Scan for the cell matching the given text and deliver its (X, Y) coordinate at center. 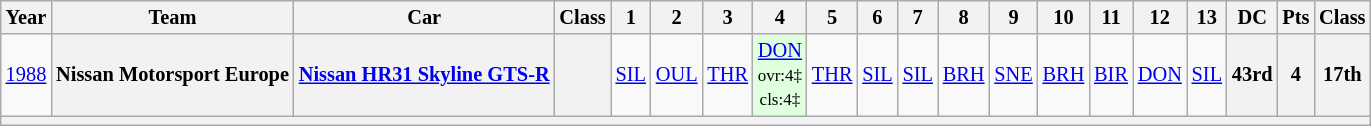
Team (172, 17)
DC (1252, 17)
11 (1111, 17)
6 (877, 17)
DON (1160, 75)
7 (918, 17)
43rd (1252, 75)
9 (1013, 17)
3 (727, 17)
2 (677, 17)
Nissan HR31 Skyline GTS-R (424, 75)
12 (1160, 17)
5 (832, 17)
8 (964, 17)
SNE (1013, 75)
Year (26, 17)
13 (1207, 17)
Nissan Motorsport Europe (172, 75)
BIR (1111, 75)
Car (424, 17)
DONovr:4‡cls:4‡ (780, 75)
1988 (26, 75)
17th (1342, 75)
OUL (677, 75)
1 (631, 17)
Pts (1296, 17)
10 (1064, 17)
